Capture the cell that displays the provided text and extract its [X, Y] central coordinate. 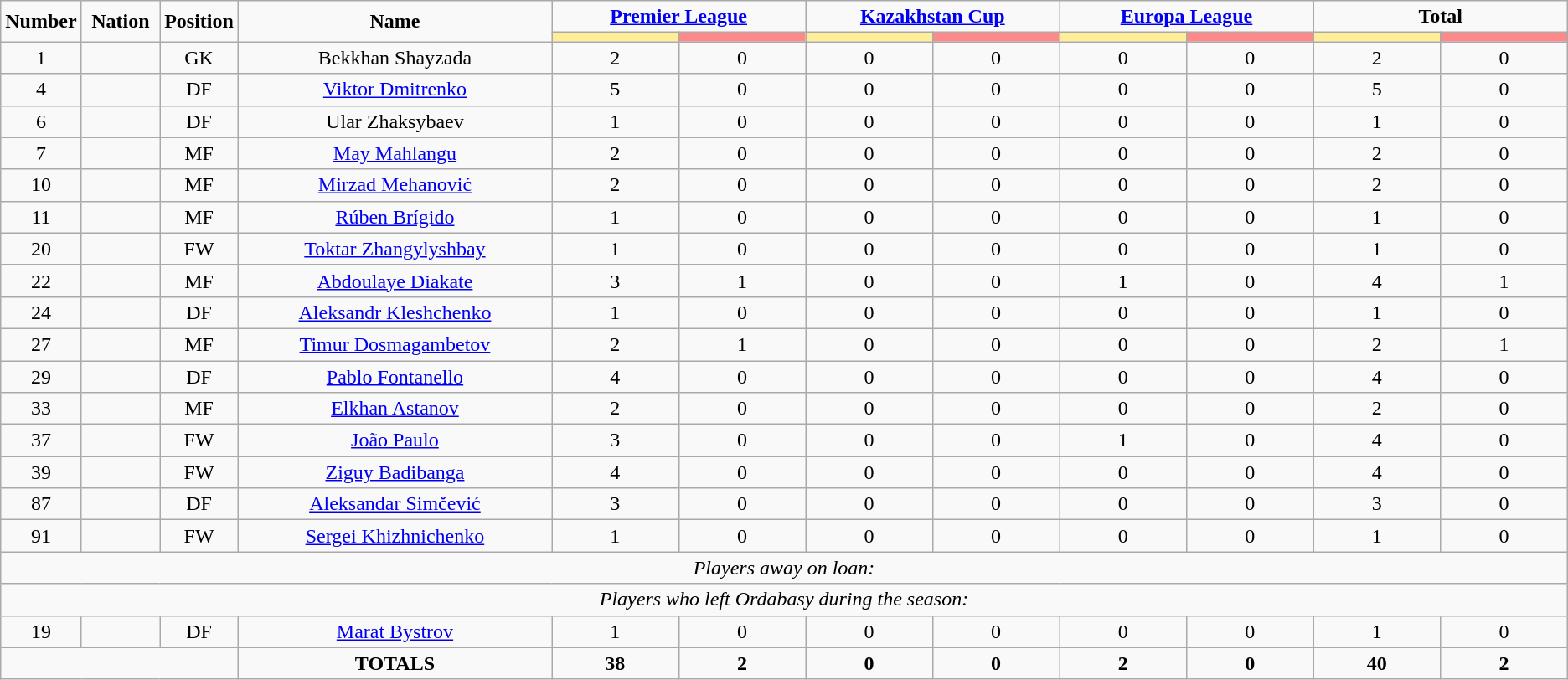
Name [395, 22]
27 [41, 344]
Europa League [1186, 17]
Toktar Zhangylyshbay [395, 249]
Players who left Ordabasy during the season: [784, 600]
Number [41, 22]
Mirzad Mehanović [395, 185]
Bekkhan Shayzada [395, 58]
Position [199, 22]
Aleksandar Simčević [395, 504]
Viktor Dmitrenko [395, 90]
Elkhan Astanov [395, 409]
91 [41, 536]
11 [41, 217]
33 [41, 409]
Nation [121, 22]
24 [41, 312]
Marat Bystrov [395, 631]
TOTALS [395, 663]
38 [615, 663]
Timur Dosmagambetov [395, 344]
Ziguy Badibanga [395, 472]
6 [41, 121]
19 [41, 631]
Ular Zhaksybaev [395, 121]
João Paulo [395, 440]
40 [1377, 663]
Premier League [678, 17]
Pablo Fontanello [395, 376]
May Mahlangu [395, 153]
Kazakhstan Cup [933, 17]
Aleksandr Kleshchenko [395, 312]
29 [41, 376]
GK [199, 58]
Players away on loan: [784, 568]
7 [41, 153]
20 [41, 249]
Total [1441, 17]
Sergei Khizhnichenko [395, 536]
Abdoulaye Diakate [395, 281]
87 [41, 504]
Rúben Brígido [395, 217]
39 [41, 472]
37 [41, 440]
22 [41, 281]
10 [41, 185]
